Determine the [x, y] coordinate at the center of the cell enclosing the given text.  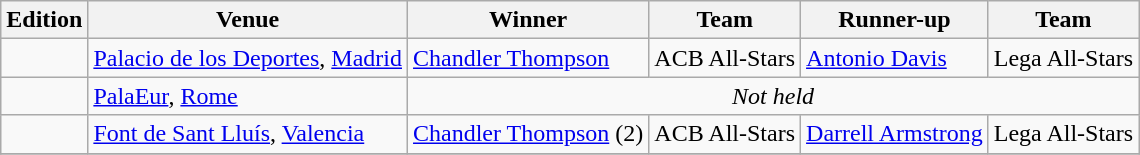
Darrell Armstrong [895, 134]
Edition [44, 20]
Antonio Davis [895, 58]
Not held [774, 96]
Winner [528, 20]
PalaEur, Rome [248, 96]
Palacio de los Deportes, Madrid [248, 58]
Chandler Thompson [528, 58]
Chandler Thompson (2) [528, 134]
Venue [248, 20]
Runner-up [895, 20]
Font de Sant Lluís, Valencia [248, 134]
